Search for the cell housing the specified text and yield its [X, Y] center coordinate. 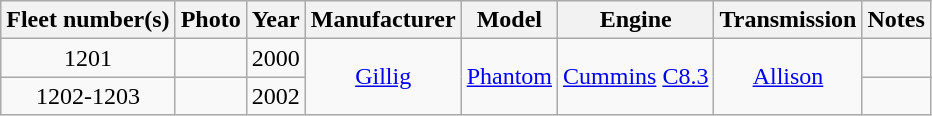
Gillig [383, 77]
Year [276, 20]
Engine [636, 20]
Photo [210, 20]
Phantom [509, 77]
Allison [788, 77]
Cummins C8.3 [636, 77]
Manufacturer [383, 20]
Transmission [788, 20]
2000 [276, 58]
Fleet number(s) [88, 20]
Notes [896, 20]
2002 [276, 96]
Model [509, 20]
1201 [88, 58]
1202-1203 [88, 96]
